Provide the (x, y) coordinate of the cell's center where the given text is located.  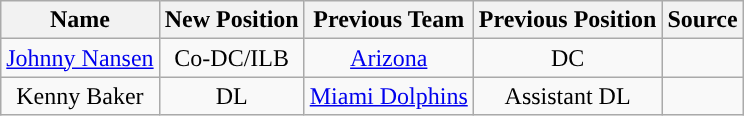
DC (568, 58)
Previous Position (568, 20)
Miami Dolphins (388, 96)
Johnny Nansen (80, 58)
Arizona (388, 58)
Source (702, 20)
DL (232, 96)
Previous Team (388, 20)
Kenny Baker (80, 96)
Assistant DL (568, 96)
Co-DC/ILB (232, 58)
New Position (232, 20)
Name (80, 20)
